Pinpoint the cell where the given text exists, returning its (x, y) midpoint coordinate. 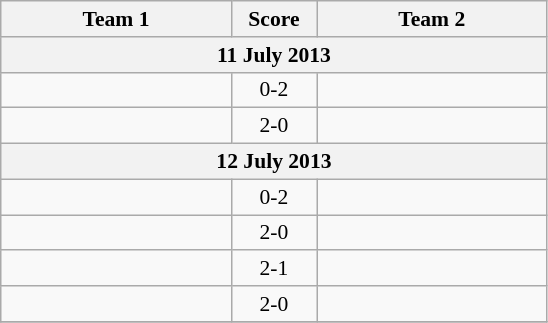
Team 1 (116, 19)
Score (274, 19)
12 July 2013 (274, 162)
2-1 (274, 269)
11 July 2013 (274, 55)
Team 2 (432, 19)
